Capture the cell that displays the provided text and extract its (x, y) central coordinate. 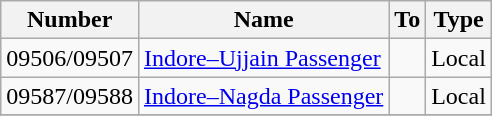
Indore–Ujjain Passenger (263, 58)
Indore–Nagda Passenger (263, 96)
To (408, 20)
09506/09507 (70, 58)
Type (459, 20)
Number (70, 20)
09587/09588 (70, 96)
Name (263, 20)
